Provide the [x, y] coordinate of the cell's center where the given text is located.  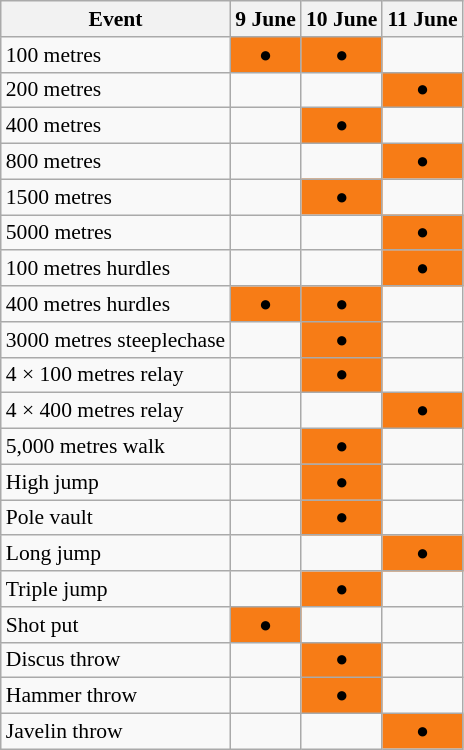
Hammer throw [116, 696]
Event [116, 19]
100 metres [116, 55]
10 June [342, 19]
High jump [116, 482]
100 metres hurdles [116, 269]
800 metres [116, 162]
Long jump [116, 554]
200 metres [116, 90]
4 × 100 metres relay [116, 375]
Triple jump [116, 589]
Shot put [116, 625]
5,000 metres walk [116, 447]
Javelin throw [116, 732]
Pole vault [116, 518]
11 June [422, 19]
9 June [266, 19]
400 metres hurdles [116, 304]
Discus throw [116, 660]
1500 metres [116, 197]
400 metres [116, 126]
3000 metres steeplechase [116, 340]
5000 metres [116, 233]
4 × 400 metres relay [116, 411]
